Output the (X, Y) coordinate of the center of the cell containing the given text.  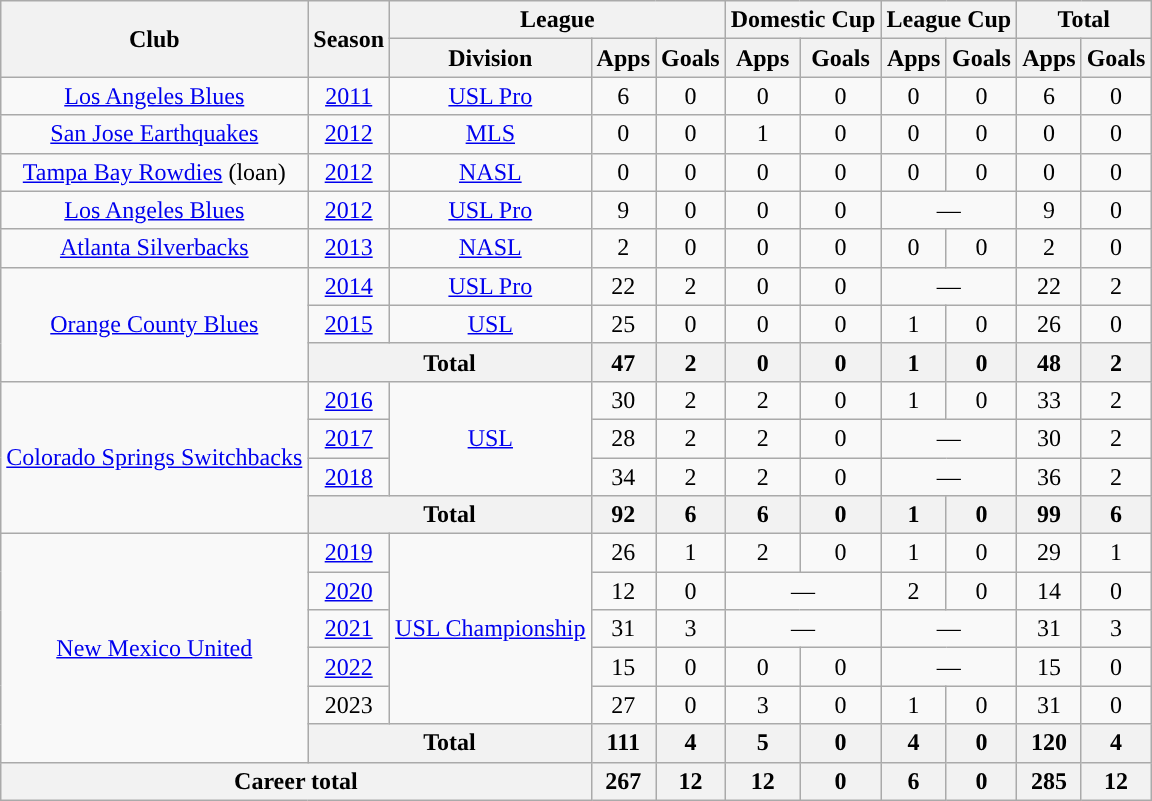
2021 (349, 629)
Club (154, 39)
33 (1049, 400)
285 (1049, 781)
Atlanta Silverbacks (154, 248)
267 (623, 781)
120 (1049, 743)
Tampa Bay Rowdies (loan) (154, 172)
Colorado Springs Switchbacks (154, 457)
99 (1049, 515)
2022 (349, 667)
2020 (349, 591)
34 (623, 477)
28 (623, 438)
MLS (491, 134)
San Jose Earthquakes (154, 134)
2019 (349, 553)
14 (1049, 591)
USL Championship (491, 629)
2018 (349, 477)
Domestic Cup (803, 20)
League Cup (949, 20)
Orange County Blues (154, 324)
Career total (296, 781)
2015 (349, 324)
2011 (349, 96)
2013 (349, 248)
Division (491, 58)
5 (762, 743)
2017 (349, 438)
New Mexico United (154, 648)
47 (623, 362)
111 (623, 743)
36 (1049, 477)
27 (623, 705)
League (558, 20)
92 (623, 515)
2023 (349, 705)
48 (1049, 362)
29 (1049, 553)
Season (349, 39)
25 (623, 324)
2016 (349, 400)
2014 (349, 286)
